Identify which cell holds the provided text, then report its [x, y] central coordinate. 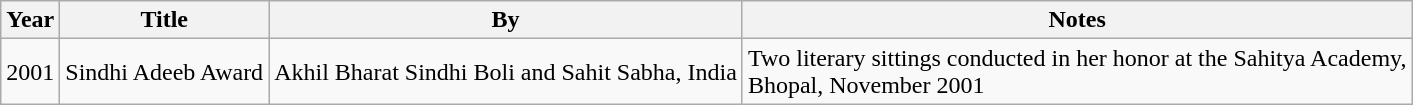
Two literary sittings conducted in her honor at the Sahitya Academy,Bhopal, November 2001 [1077, 72]
Sindhi Adeeb Award [164, 72]
Notes [1077, 20]
2001 [30, 72]
Akhil Bharat Sindhi Boli and Sahit Sabha, India [506, 72]
Title [164, 20]
Year [30, 20]
By [506, 20]
